Find where the given text appears and provide that cell's center as [X, Y] coordinate. 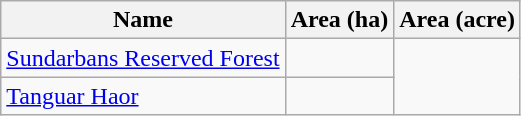
Area (acre) [458, 20]
Name [143, 20]
Sundarbans Reserved Forest [143, 58]
Area (ha) [340, 20]
Tanguar Haor [143, 96]
